Determine the [X, Y] coordinate at the center of the cell enclosing the given text.  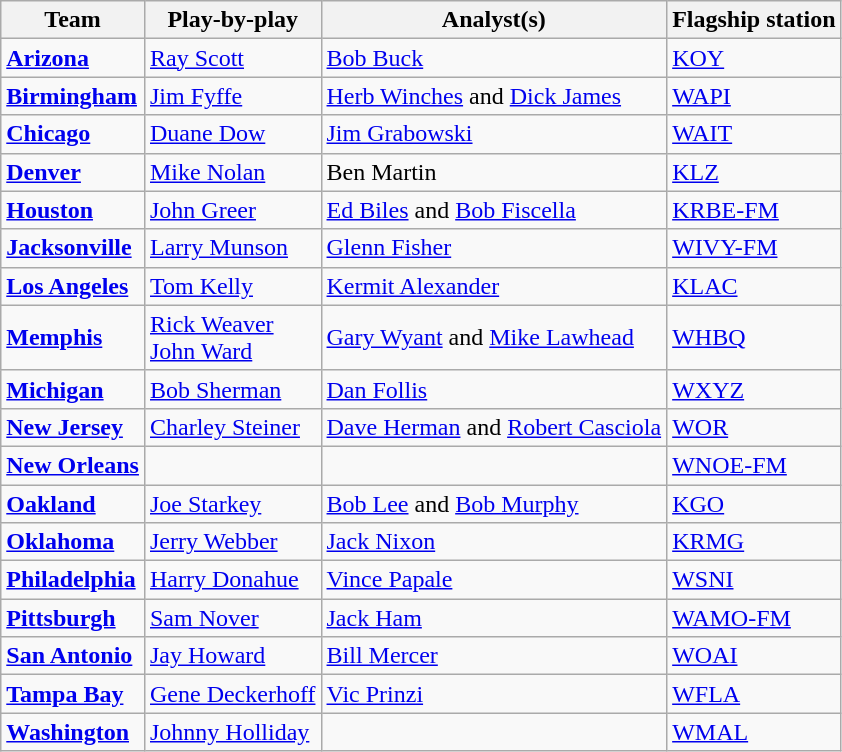
Philadelphia [73, 580]
Team [73, 20]
Play-by-play [232, 20]
Jay Howard [232, 656]
Oklahoma [73, 542]
Analyst(s) [494, 20]
Herb Winches and Dick James [494, 96]
KRBE-FM [754, 210]
Johnny Holliday [232, 732]
Houston [73, 210]
Jack Nixon [494, 542]
Jack Ham [494, 618]
Tampa Bay [73, 694]
Denver [73, 172]
Birmingham [73, 96]
Jim Grabowski [494, 134]
KGO [754, 503]
Michigan [73, 389]
Oakland [73, 503]
Bob Sherman [232, 389]
WAIT [754, 134]
Washington [73, 732]
WXYZ [754, 389]
Charley Steiner [232, 427]
WNOE-FM [754, 465]
Gene Deckerhoff [232, 694]
John Greer [232, 210]
Mike Nolan [232, 172]
Ed Biles and Bob Fiscella [494, 210]
Gary Wyant and Mike Lawhead [494, 338]
Bill Mercer [494, 656]
Dave Herman and Robert Casciola [494, 427]
Harry Donahue [232, 580]
Arizona [73, 58]
Duane Dow [232, 134]
Bob Lee and Bob Murphy [494, 503]
WFLA [754, 694]
Memphis [73, 338]
WAMO-FM [754, 618]
Sam Nover [232, 618]
Chicago [73, 134]
Ray Scott [232, 58]
WSNI [754, 580]
KRMG [754, 542]
Vic Prinzi [494, 694]
New Orleans [73, 465]
Pittsburgh [73, 618]
Joe Starkey [232, 503]
Jerry Webber [232, 542]
WHBQ [754, 338]
KLAC [754, 286]
Tom Kelly [232, 286]
New Jersey [73, 427]
KLZ [754, 172]
Jim Fyffe [232, 96]
WAPI [754, 96]
Glenn Fisher [494, 248]
WOAI [754, 656]
KOY [754, 58]
WOR [754, 427]
WMAL [754, 732]
Bob Buck [494, 58]
Ben Martin [494, 172]
Los Angeles [73, 286]
Dan Follis [494, 389]
Rick WeaverJohn Ward [232, 338]
Jacksonville [73, 248]
WIVY-FM [754, 248]
Flagship station [754, 20]
San Antonio [73, 656]
Kermit Alexander [494, 286]
Larry Munson [232, 248]
Vince Papale [494, 580]
